Output the [X, Y] coordinate of the center of the cell containing the given text.  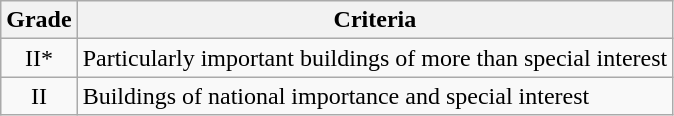
Buildings of national importance and special interest [375, 96]
II [39, 96]
Grade [39, 20]
Criteria [375, 20]
II* [39, 58]
Particularly important buildings of more than special interest [375, 58]
